Provide the (X, Y) coordinate of the cell's center where the given text is located.  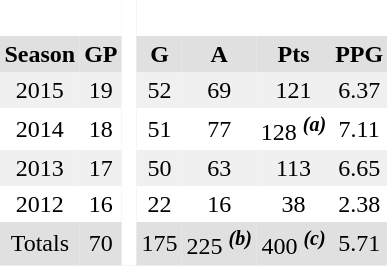
51 (160, 129)
63 (219, 168)
113 (293, 168)
Pts (293, 54)
50 (160, 168)
69 (219, 90)
18 (101, 129)
225 (b) (219, 243)
22 (160, 204)
2015 (40, 90)
19 (101, 90)
38 (293, 204)
A (219, 54)
2012 (40, 204)
400 (c) (293, 243)
70 (101, 243)
GP (101, 54)
G (160, 54)
17 (101, 168)
2014 (40, 129)
128 (a) (293, 129)
Totals (40, 243)
175 (160, 243)
2013 (40, 168)
121 (293, 90)
77 (219, 129)
52 (160, 90)
Season (40, 54)
